Extract the (X, Y) coordinate from the center of the cell holding the provided text.  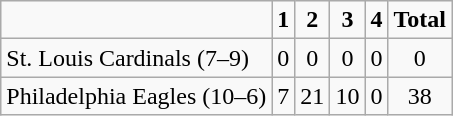
2 (312, 20)
7 (284, 96)
10 (348, 96)
Philadelphia Eagles (10–6) (136, 96)
4 (376, 20)
38 (420, 96)
St. Louis Cardinals (7–9) (136, 58)
3 (348, 20)
1 (284, 20)
21 (312, 96)
Total (420, 20)
